From the cell containing the given text, extract its center point as (X, Y) coordinate. 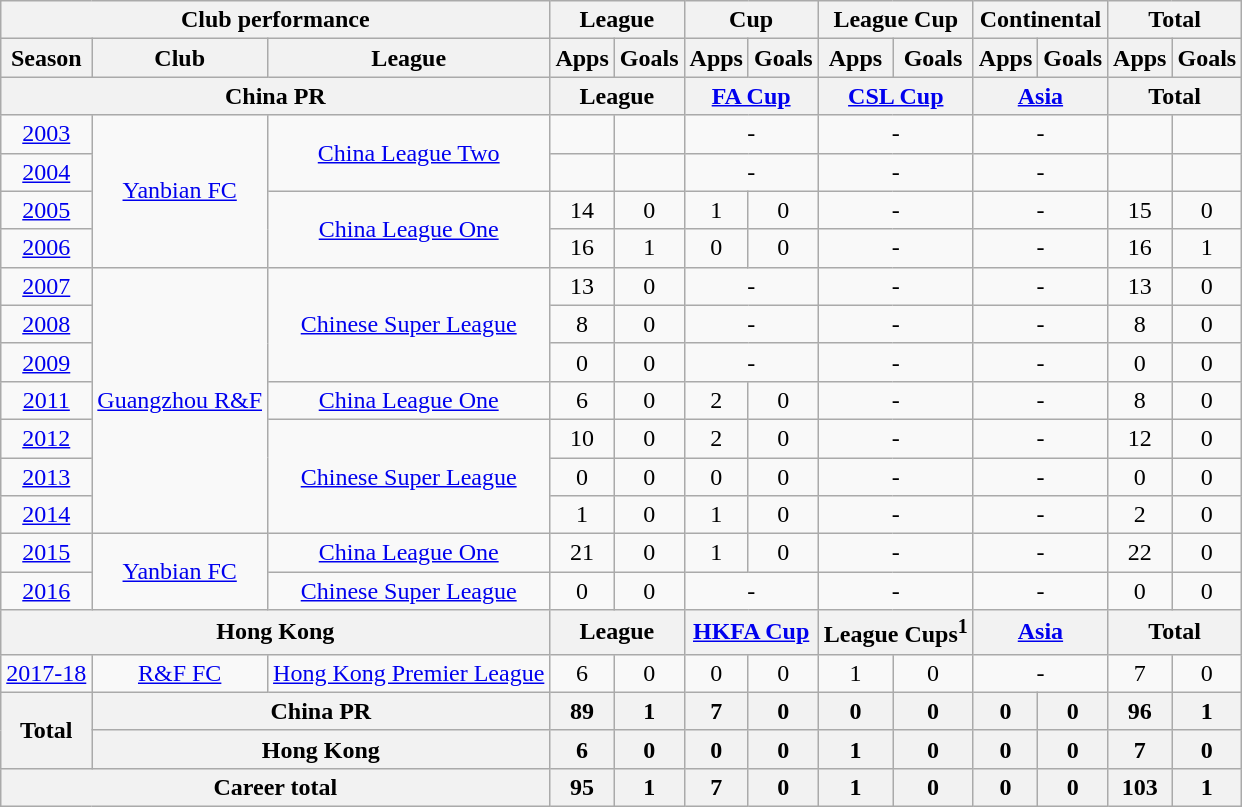
Cup (751, 20)
China League Two (409, 153)
2012 (46, 438)
2009 (46, 362)
2016 (46, 591)
Career total (276, 787)
95 (582, 787)
Club (180, 58)
2014 (46, 515)
2015 (46, 553)
2011 (46, 400)
2003 (46, 134)
2007 (46, 286)
CSL Cup (896, 96)
2004 (46, 172)
22 (1140, 553)
Guangzhou R&F (180, 400)
21 (582, 553)
2005 (46, 210)
2013 (46, 477)
HKFA Cup (751, 632)
League Cups1 (896, 632)
R&F FC (180, 673)
89 (582, 711)
103 (1140, 787)
10 (582, 438)
League Cup (896, 20)
2006 (46, 248)
Season (46, 58)
Continental (1040, 20)
14 (582, 210)
Hong Kong Premier League (409, 673)
FA Cup (751, 96)
15 (1140, 210)
96 (1140, 711)
12 (1140, 438)
Club performance (276, 20)
2008 (46, 324)
2017-18 (46, 673)
